Pinpoint the cell where the given text exists, returning its (X, Y) midpoint coordinate. 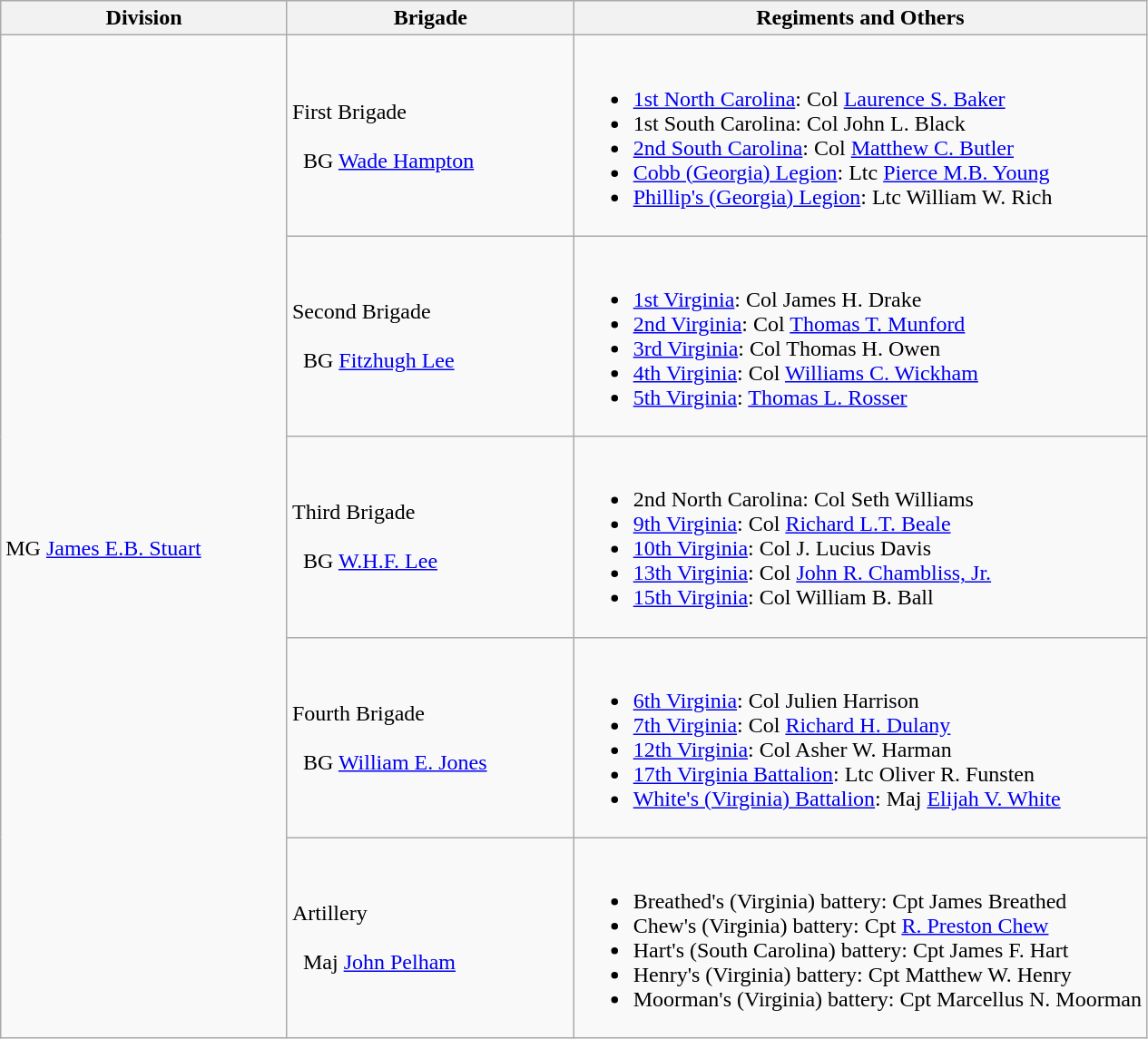
Division (144, 18)
Brigade (430, 18)
Second Brigade BG Fitzhugh Lee (430, 336)
Artillery Maj John Pelham (430, 938)
MG James E.B. Stuart (144, 537)
First Brigade BG Wade Hampton (430, 136)
Regiments and Others (860, 18)
Third Brigade BG W.H.F. Lee (430, 537)
Fourth Brigade BG William E. Jones (430, 737)
